Detect which cell encompasses the target text, then output its [X, Y] center coordinate. 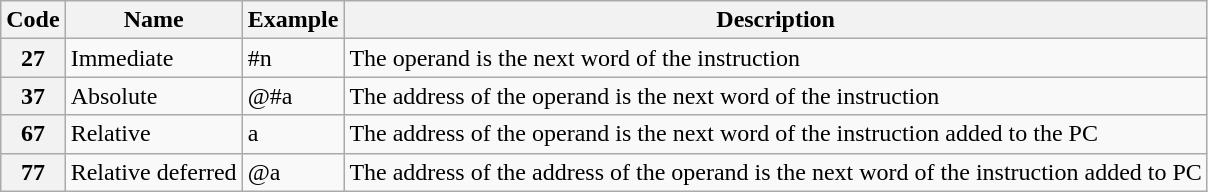
Absolute [154, 96]
a [293, 134]
Name [154, 20]
67 [33, 134]
37 [33, 96]
The operand is the next word of the instruction [776, 58]
Description [776, 20]
The address of the address of the operand is the next word of the instruction added to PC [776, 172]
Example [293, 20]
#n [293, 58]
@a [293, 172]
27 [33, 58]
77 [33, 172]
Relative deferred [154, 172]
The address of the operand is the next word of the instruction added to the PC [776, 134]
Immediate [154, 58]
Relative [154, 134]
Code [33, 20]
The address of the operand is the next word of the instruction [776, 96]
@#a [293, 96]
